Determine the (X, Y) coordinate at the center of the cell enclosing the given text.  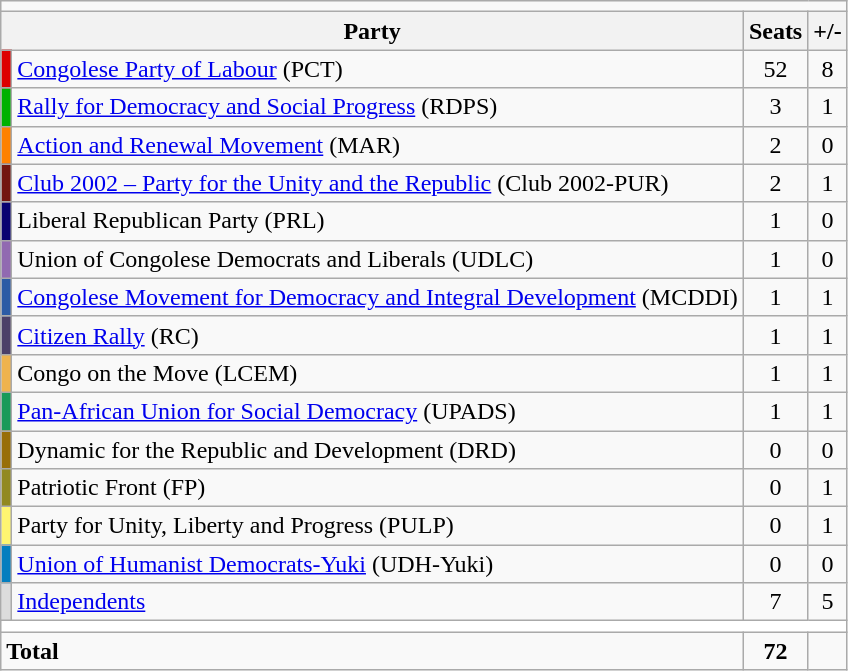
Party (372, 31)
5 (828, 602)
Action and Renewal Movement (MAR) (378, 145)
Dynamic for the Republic and Development (DRD) (378, 449)
52 (775, 69)
Total (372, 651)
3 (775, 107)
72 (775, 651)
Union of Congolese Democrats and Liberals (UDLC) (378, 259)
Patriotic Front (FP) (378, 488)
Independents (378, 602)
Congolese Party of Labour (PCT) (378, 69)
7 (775, 602)
Party for Unity, Liberty and Progress (PULP) (378, 526)
Pan-African Union for Social Democracy (UPADS) (378, 411)
8 (828, 69)
Rally for Democracy and Social Progress (RDPS) (378, 107)
Citizen Rally (RC) (378, 335)
+/- (828, 31)
Congolese Movement for Democracy and Integral Development (MCDDI) (378, 297)
Congo on the Move (LCEM) (378, 373)
Seats (775, 31)
Union of Humanist Democrats-Yuki (UDH-Yuki) (378, 564)
Liberal Republican Party (PRL) (378, 221)
Club 2002 – Party for the Unity and the Republic (Club 2002-PUR) (378, 183)
